Provide the (x, y) coordinate of the cell's center where the given text is located.  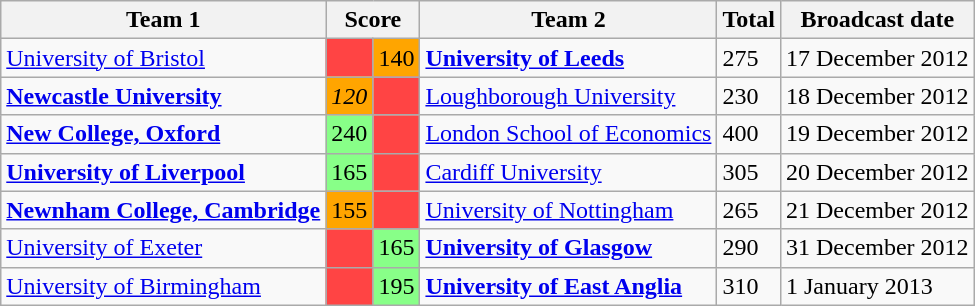
230 (749, 96)
1 January 2013 (877, 286)
Newnham College, Cambridge (164, 210)
19 December 2012 (877, 134)
University of Liverpool (164, 172)
Team 2 (568, 20)
Score (373, 20)
265 (749, 210)
400 (749, 134)
305 (749, 172)
New College, Oxford (164, 134)
120 (350, 96)
University of East Anglia (568, 286)
21 December 2012 (877, 210)
18 December 2012 (877, 96)
290 (749, 248)
University of Exeter (164, 248)
140 (396, 58)
Loughborough University (568, 96)
Newcastle University (164, 96)
275 (749, 58)
310 (749, 286)
20 December 2012 (877, 172)
Team 1 (164, 20)
University of Birmingham (164, 286)
University of Leeds (568, 58)
195 (396, 286)
University of Bristol (164, 58)
31 December 2012 (877, 248)
Total (749, 20)
London School of Economics (568, 134)
155 (350, 210)
17 December 2012 (877, 58)
University of Glasgow (568, 248)
240 (350, 134)
Cardiff University (568, 172)
Broadcast date (877, 20)
University of Nottingham (568, 210)
